Locate the cell with the specified text and output its (x, y) center coordinate. 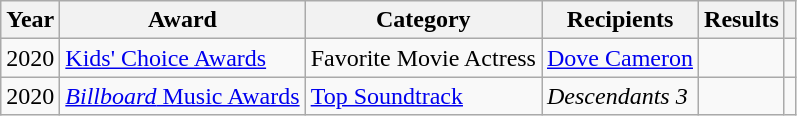
Descendants 3 (620, 96)
Kids' Choice Awards (182, 58)
Results (742, 20)
Top Soundtrack (423, 96)
Dove Cameron (620, 58)
Category (423, 20)
Recipients (620, 20)
Year (30, 20)
Award (182, 20)
Favorite Movie Actress (423, 58)
Billboard Music Awards (182, 96)
